Return the (x, y) coordinate for the center point of the cell that contains the specified text.  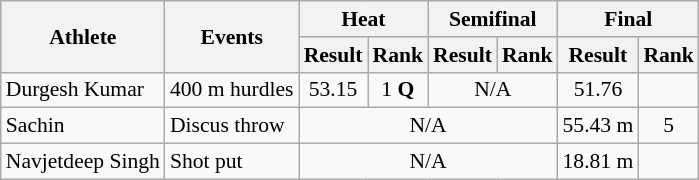
Semifinal (492, 19)
Durgesh Kumar (83, 90)
53.15 (334, 90)
Final (628, 19)
18.81 m (598, 162)
Shot put (232, 162)
Athlete (83, 36)
400 m hurdles (232, 90)
Events (232, 36)
Heat (364, 19)
1 Q (398, 90)
5 (668, 126)
Navjetdeep Singh (83, 162)
51.76 (598, 90)
Sachin (83, 126)
55.43 m (598, 126)
Discus throw (232, 126)
